Provide the (X, Y) coordinate of the cell's center where the given text is located.  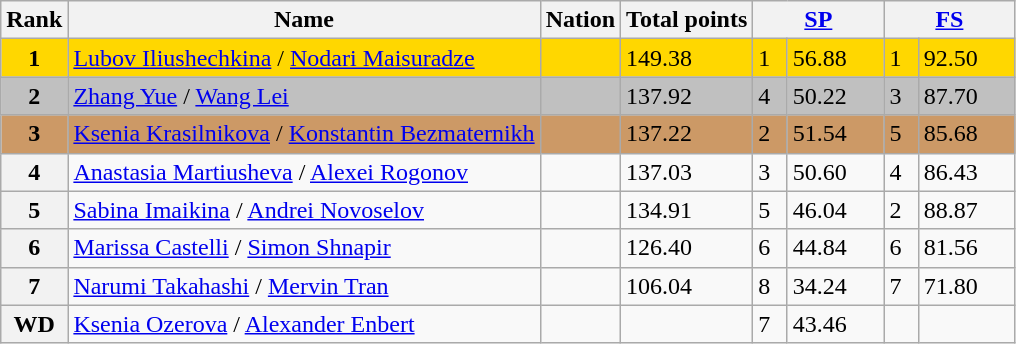
34.24 (836, 286)
SP (818, 20)
87.70 (966, 96)
85.68 (966, 134)
Lubov Iliushechkina / Nodari Maisuradze (304, 58)
Rank (34, 20)
Marissa Castelli / Simon Shnapir (304, 248)
137.03 (687, 172)
Narumi Takahashi / Mervin Tran (304, 286)
Name (304, 20)
8 (770, 286)
88.87 (966, 210)
Nation (580, 20)
106.04 (687, 286)
50.22 (836, 96)
126.40 (687, 248)
44.84 (836, 248)
Total points (687, 20)
137.92 (687, 96)
50.60 (836, 172)
51.54 (836, 134)
81.56 (966, 248)
92.50 (966, 58)
Ksenia Ozerova / Alexander Enbert (304, 324)
46.04 (836, 210)
149.38 (687, 58)
WD (34, 324)
Zhang Yue / Wang Lei (304, 96)
43.46 (836, 324)
137.22 (687, 134)
Ksenia Krasilnikova / Konstantin Bezmaternikh (304, 134)
Anastasia Martiusheva / Alexei Rogonov (304, 172)
FS (950, 20)
Sabina Imaikina / Andrei Novoselov (304, 210)
86.43 (966, 172)
71.80 (966, 286)
134.91 (687, 210)
56.88 (836, 58)
